Pinpoint the cell where the given text exists, returning its (x, y) midpoint coordinate. 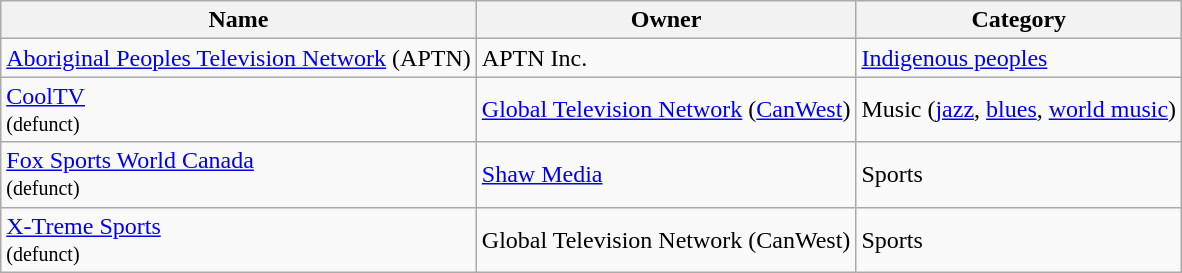
X-Treme Sports(defunct) (239, 240)
APTN Inc. (666, 58)
Shaw Media (666, 174)
Name (239, 20)
Aboriginal Peoples Television Network (APTN) (239, 58)
Fox Sports World Canada(defunct) (239, 174)
Owner (666, 20)
Indigenous peoples (1019, 58)
CoolTV(defunct) (239, 110)
Category (1019, 20)
Music (jazz, blues, world music) (1019, 110)
